Detect which cell encompasses the target text, then output its [x, y] center coordinate. 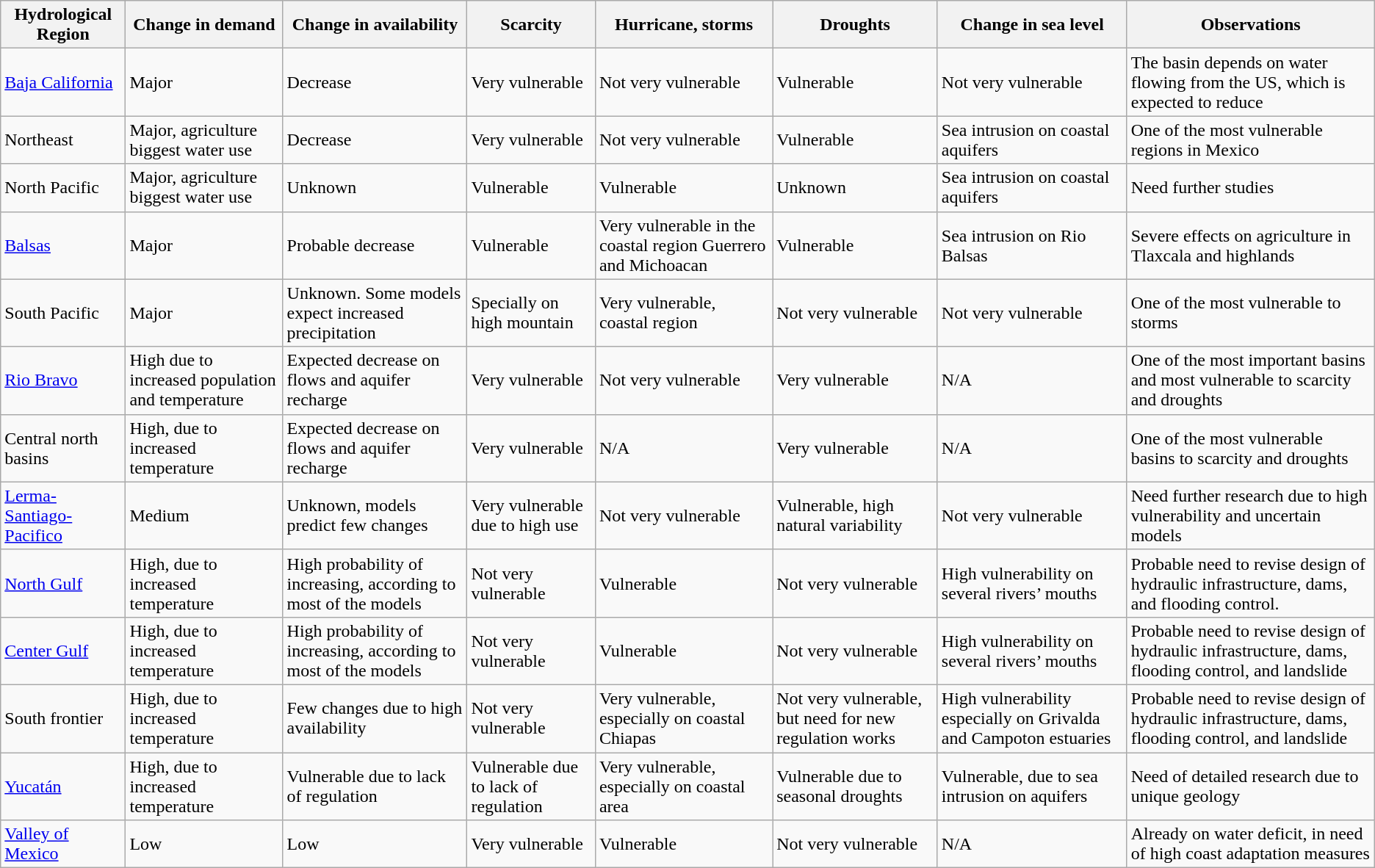
Change in sea level [1032, 25]
High vulnerability especially on Grivalda and Campoton estuaries [1032, 718]
Vulnerable due to seasonal droughts [855, 786]
Very vulnerable in the coastal region Guerrero and Michoacan [683, 245]
High due to increased population and temperature [204, 380]
North Pacific [63, 188]
Specially on high mountain [531, 313]
Observations [1250, 25]
Lerma-Santiago-Pacifico [63, 516]
Few changes due to high availability [375, 718]
Severe effects on agriculture in Tlaxcala and highlands [1250, 245]
Rio Bravo [63, 380]
Vulnerable, high natural variability [855, 516]
Change in availability [375, 25]
One of the most important basins and most vulnerable to scarcity and droughts [1250, 380]
Vulnerable, due to sea intrusion on aquifers [1032, 786]
Medium [204, 516]
Center Gulf [63, 651]
South Pacific [63, 313]
Need of detailed research due to unique geology [1250, 786]
Very vulnerable, especially on coastal area [683, 786]
Balsas [63, 245]
Scarcity [531, 25]
Probable decrease [375, 245]
Need further research due to high vulnerability and uncertain models [1250, 516]
One of the most vulnerable regions in Mexico [1250, 140]
Northeast [63, 140]
The basin depends on water flowing from the US, which is expected to reduce [1250, 82]
Unknown. Some models expect increased precipitation [375, 313]
Already on water deficit, in need of high coast adaptation measures [1250, 845]
Very vulnerable, coastal region [683, 313]
Probable need to revise design of hydraulic infrastructure, dams, and flooding control. [1250, 583]
Baja California [63, 82]
One of the most vulnerable to storms [1250, 313]
Hydrological Region [63, 25]
One of the most vulnerable basins to scarcity and droughts [1250, 448]
Unknown, models predict few changes [375, 516]
South frontier [63, 718]
Very vulnerable, especially on coastal Chiapas [683, 718]
Valley of Mexico [63, 845]
Change in demand [204, 25]
Not very vulnerable, but need for new regulation works [855, 718]
North Gulf [63, 583]
Very vulnerable due to high use [531, 516]
Yucatán [63, 786]
Central north basins [63, 448]
Droughts [855, 25]
Sea intrusion on Rio Balsas [1032, 245]
Need further studies [1250, 188]
Hurricane, storms [683, 25]
